Return (X, Y) of the center of cell containing provided text 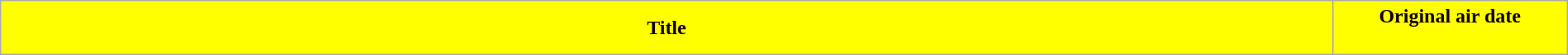
Title (667, 28)
Original air date (1450, 28)
